From the cell containing the given text, extract its center point as [X, Y] coordinate. 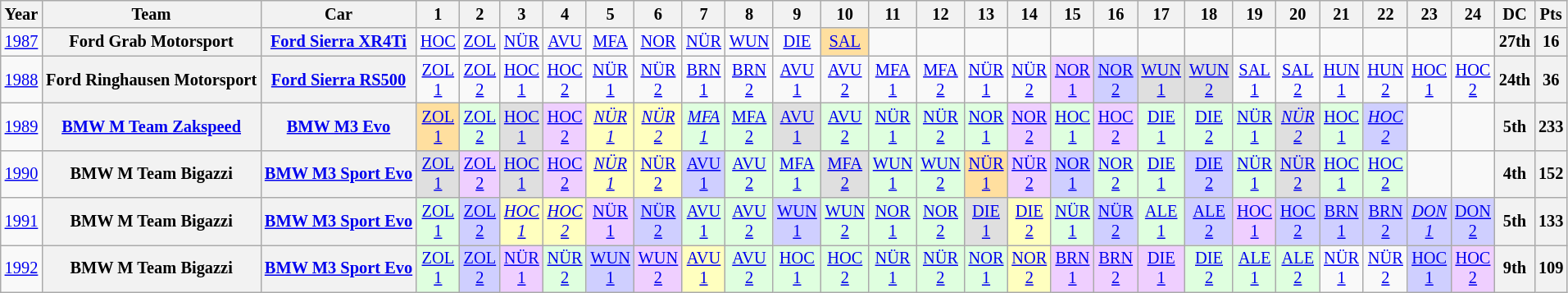
1 [438, 14]
Car [339, 14]
Year [21, 14]
ZOL [480, 42]
11 [893, 14]
109 [1551, 268]
13 [987, 14]
HOC [438, 42]
5 [610, 14]
17 [1161, 14]
Ford Grab Motorsport [151, 42]
SAL [845, 42]
Team [151, 14]
AVU [566, 42]
18 [1209, 14]
1989 [21, 126]
Ford Sierra XR4Ti [339, 42]
2 [480, 14]
HUN1 [1342, 80]
36 [1551, 80]
152 [1551, 174]
1987 [21, 42]
Ford Sierra RS500 [339, 80]
22 [1385, 14]
133 [1551, 222]
Ford Ringhausen Motorsport [151, 80]
HUN2 [1385, 80]
10 [845, 14]
4th [1515, 174]
15 [1072, 14]
9th [1515, 268]
20 [1298, 14]
23 [1429, 14]
9 [797, 14]
1988 [21, 80]
21 [1342, 14]
BMW M3 Evo [339, 126]
DC [1515, 14]
3 [521, 14]
7 [703, 14]
BMW M Team Zakspeed [151, 126]
DON2 [1473, 222]
6 [658, 14]
24th [1515, 80]
SAL1 [1254, 80]
NOR [658, 42]
233 [1551, 126]
DON1 [1429, 222]
SAL2 [1298, 80]
19 [1254, 14]
4 [566, 14]
1990 [21, 174]
1992 [21, 268]
12 [940, 14]
Pts [1551, 14]
8 [749, 14]
DIE [797, 42]
14 [1029, 14]
27th [1515, 42]
1991 [21, 222]
MFA [610, 42]
24 [1473, 14]
WUN [749, 42]
